From the cell containing the given text, extract its center point as (X, Y) coordinate. 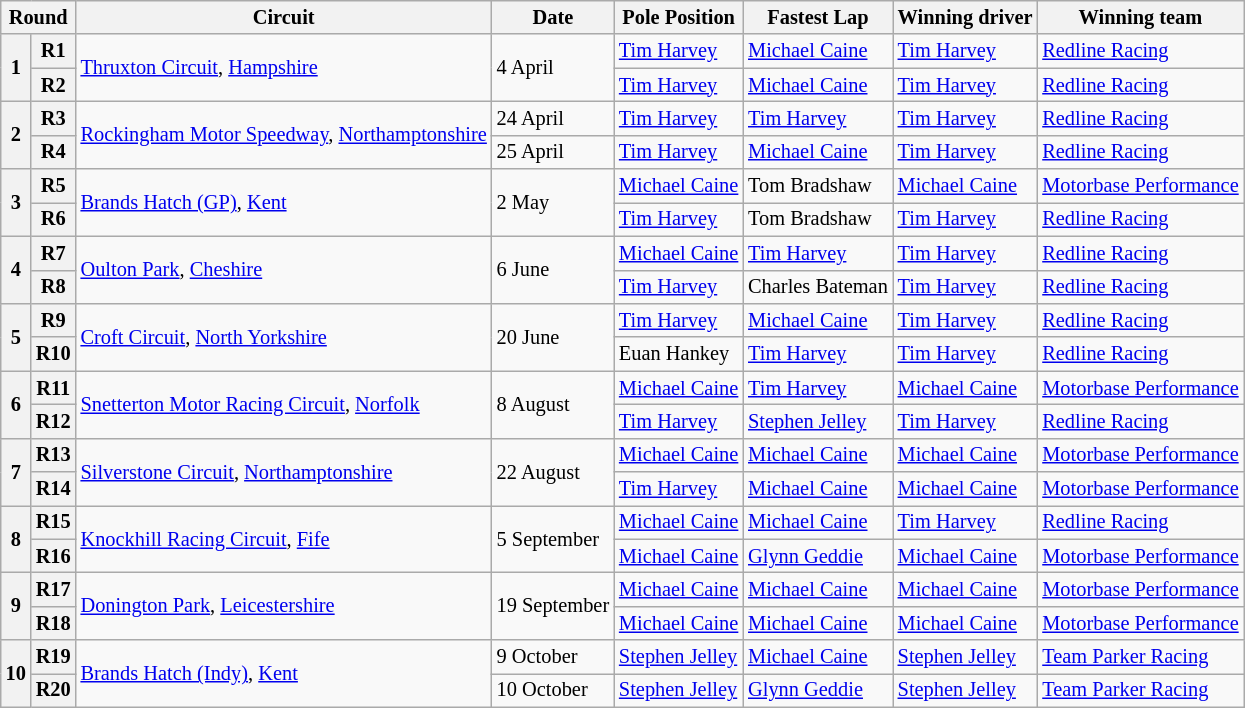
Donington Park, Leicestershire (284, 606)
R6 (54, 219)
Winning team (1140, 17)
R10 (54, 354)
Brands Hatch (Indy), Kent (284, 674)
Euan Hankey (678, 354)
R14 (54, 489)
R19 (54, 657)
5 September (553, 538)
Pole Position (678, 17)
25 April (553, 152)
Silverstone Circuit, Northamptonshire (284, 472)
R3 (54, 118)
24 April (553, 118)
8 August (553, 404)
10 October (553, 690)
Brands Hatch (GP), Kent (284, 202)
2 May (553, 202)
R15 (54, 522)
4 (16, 270)
19 September (553, 606)
R11 (54, 388)
R16 (54, 556)
9 October (553, 657)
Thruxton Circuit, Hampshire (284, 68)
R9 (54, 320)
Charles Bateman (818, 287)
Knockhill Racing Circuit, Fife (284, 538)
4 April (553, 68)
R13 (54, 455)
R12 (54, 421)
R4 (54, 152)
7 (16, 472)
Fastest Lap (818, 17)
R5 (54, 186)
Round (38, 17)
R2 (54, 85)
Oulton Park, Cheshire (284, 270)
R17 (54, 589)
R1 (54, 51)
Rockingham Motor Speedway, Northamptonshire (284, 134)
8 (16, 538)
10 (16, 674)
Snetterton Motor Racing Circuit, Norfolk (284, 404)
Circuit (284, 17)
22 August (553, 472)
6 (16, 404)
9 (16, 606)
R8 (54, 287)
R18 (54, 623)
Winning driver (966, 17)
20 June (553, 336)
R20 (54, 690)
3 (16, 202)
6 June (553, 270)
2 (16, 134)
Croft Circuit, North Yorkshire (284, 336)
5 (16, 336)
R7 (54, 253)
Date (553, 17)
1 (16, 68)
